Determine the [X, Y] coordinate at the center of the cell enclosing the given text.  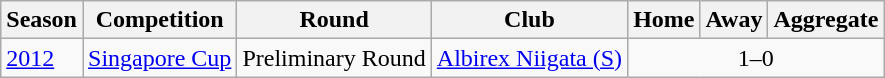
2012 [42, 58]
1–0 [756, 58]
Season [42, 20]
Aggregate [826, 20]
Home [664, 20]
Round [334, 20]
Away [734, 20]
Albirex Niigata (S) [529, 58]
Club [529, 20]
Preliminary Round [334, 58]
Singapore Cup [159, 58]
Competition [159, 20]
